For the text-containing cell, return its midpoint in (x, y) coordinate format. 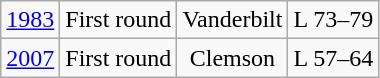
L 73–79 (334, 20)
2007 (30, 58)
Vanderbilt (232, 20)
1983 (30, 20)
L 57–64 (334, 58)
Clemson (232, 58)
